Output the [x, y] coordinate of the center of the cell containing the given text.  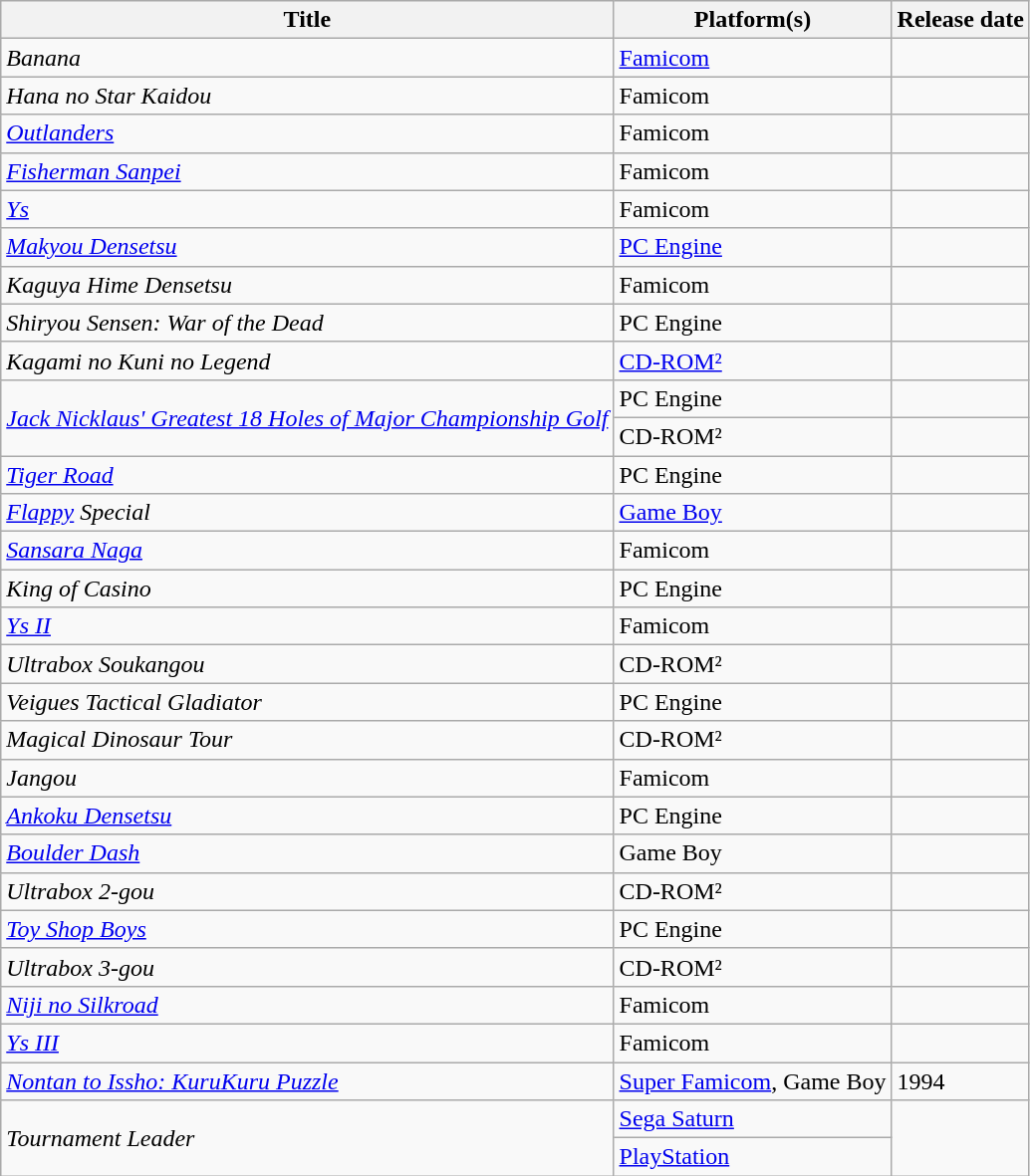
Platform(s) [753, 20]
Ultrabox 3-gou [307, 967]
Flappy Special [307, 513]
Fisherman Sanpei [307, 171]
Title [307, 20]
Ys [307, 209]
Kaguya Hime Densetsu [307, 285]
Banana [307, 58]
Jack Nicklaus' Greatest 18 Holes of Major Championship Golf [307, 417]
Ultrabox 2-gou [307, 891]
PlayStation [753, 1157]
Makyou Densetsu [307, 247]
Kagami no Kuni no Legend [307, 360]
Jangou [307, 778]
1994 [960, 1080]
Shiryou Sensen: War of the Dead [307, 323]
Tournament Leader [307, 1138]
Outlanders [307, 133]
Toy Shop Boys [307, 929]
Sega Saturn [753, 1119]
Boulder Dash [307, 853]
Ultrabox Soukangou [307, 664]
Sansara Naga [307, 551]
Hana no Star Kaidou [307, 96]
Ankoku Densetsu [307, 816]
Release date [960, 20]
King of Casino [307, 588]
Niji no Silkroad [307, 1005]
Nontan to Issho: KuruKuru Puzzle [307, 1080]
Veigues Tactical Gladiator [307, 702]
Magical Dinosaur Tour [307, 740]
Super Famicom, Game Boy [753, 1080]
Ys II [307, 626]
Tiger Road [307, 475]
Ys III [307, 1043]
